Determine the [X, Y] coordinate at the center of the cell enclosing the given text.  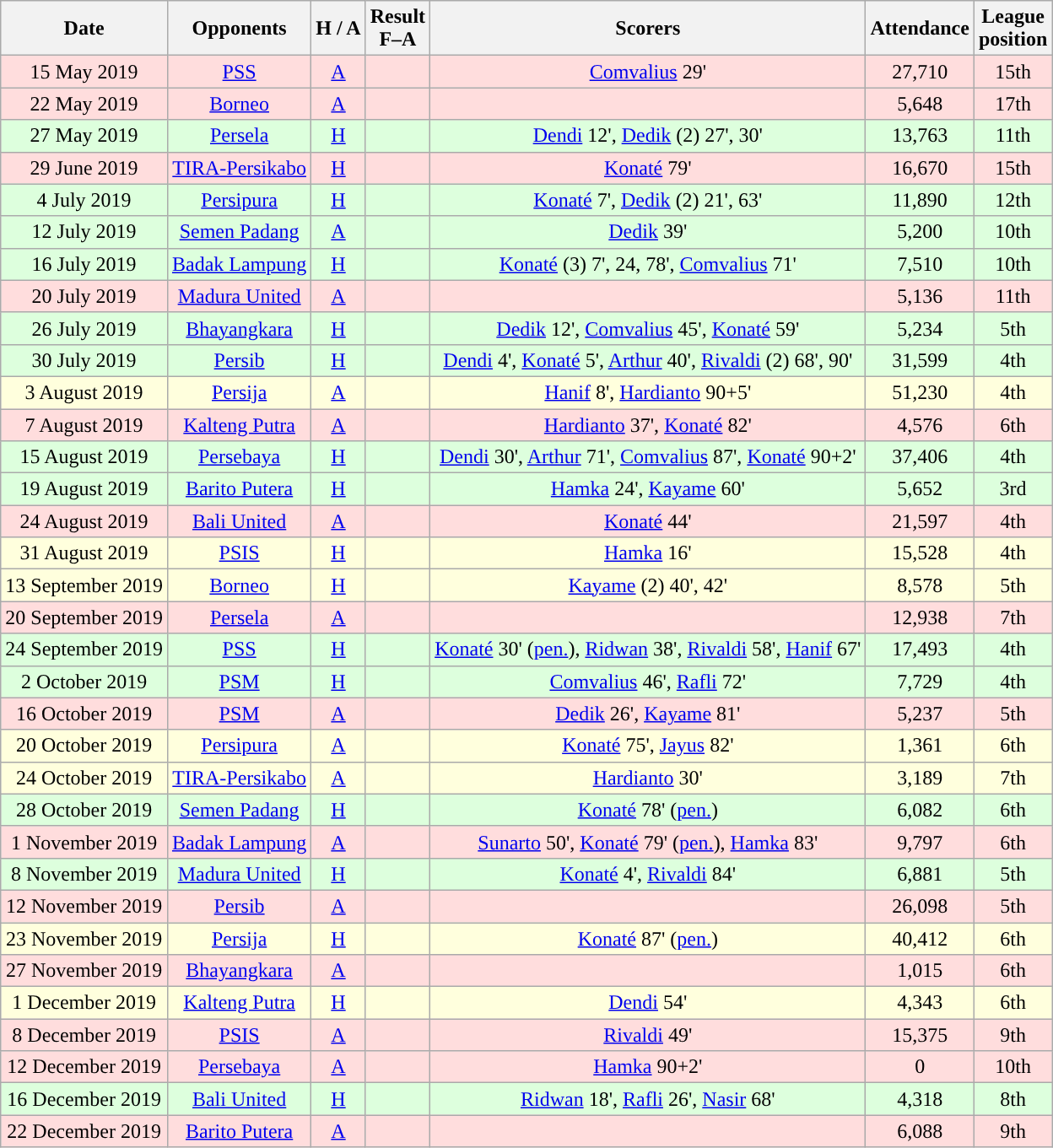
8th [1012, 1099]
3,189 [920, 778]
5,237 [920, 714]
12th [1012, 200]
29 June 2019 [84, 168]
Comvalius 29' [648, 72]
6,881 [920, 874]
13,763 [920, 136]
19 August 2019 [84, 489]
24 September 2019 [84, 649]
20 September 2019 [84, 617]
Rivaldi 49' [648, 1035]
12,938 [920, 617]
Hanif 8', Hardianto 90+5' [648, 392]
28 October 2019 [84, 810]
15 August 2019 [84, 457]
27 May 2019 [84, 136]
24 October 2019 [84, 778]
13 September 2019 [84, 585]
Konaté 78' (pen.) [648, 810]
Konaté 79' [648, 168]
12 July 2019 [84, 232]
15,375 [920, 1035]
Konaté 75', Jayus 82' [648, 746]
5,234 [920, 328]
30 July 2019 [84, 360]
16 December 2019 [84, 1099]
26 July 2019 [84, 328]
11,890 [920, 200]
12 December 2019 [84, 1067]
22 May 2019 [84, 104]
20 October 2019 [84, 746]
6,088 [920, 1131]
37,406 [920, 457]
Date [84, 29]
22 December 2019 [84, 1131]
8,578 [920, 585]
Dendi 12', Dedik (2) 27', 30' [648, 136]
Hamka 16' [648, 553]
Konaté 87' (pen.) [648, 939]
26,098 [920, 906]
5,200 [920, 232]
Dedik 12', Comvalius 45', Konaté 59' [648, 328]
4 July 2019 [84, 200]
5,136 [920, 296]
Hardianto 37', Konaté 82' [648, 424]
Konaté 44' [648, 521]
Kayame (2) 40', 42' [648, 585]
8 December 2019 [84, 1035]
8 November 2019 [84, 874]
3rd [1012, 489]
17,493 [920, 649]
Konaté 30' (pen.), Ridwan 38', Rivaldi 58', Hanif 67' [648, 649]
7,510 [920, 264]
Konaté 7', Dedik (2) 21', 63' [648, 200]
Opponents [239, 29]
4,318 [920, 1099]
27 November 2019 [84, 971]
7 August 2019 [84, 424]
1,015 [920, 971]
Konaté 4', Rivaldi 84' [648, 874]
20 July 2019 [84, 296]
H / A [338, 29]
Hardianto 30' [648, 778]
4,343 [920, 1003]
5,652 [920, 489]
1 December 2019 [84, 1003]
15,528 [920, 553]
Attendance [920, 29]
Dendi 54' [648, 1003]
Dendi 30', Arthur 71', Comvalius 87', Konaté 90+2' [648, 457]
24 August 2019 [84, 521]
Dedik 39' [648, 232]
12 November 2019 [84, 906]
17th [1012, 104]
6,082 [920, 810]
51,230 [920, 392]
Leagueposition [1012, 29]
16 July 2019 [84, 264]
4,576 [920, 424]
Comvalius 46', Rafli 72' [648, 682]
Ridwan 18', Rafli 26', Nasir 68' [648, 1099]
Scorers [648, 29]
2 October 2019 [84, 682]
3 August 2019 [84, 392]
21,597 [920, 521]
31 August 2019 [84, 553]
1 November 2019 [84, 842]
40,412 [920, 939]
Konaté (3) 7', 24, 78', Comvalius 71' [648, 264]
Dendi 4', Konaté 5', Arthur 40', Rivaldi (2) 68', 90' [648, 360]
16 October 2019 [84, 714]
Hamka 24', Kayame 60' [648, 489]
1,361 [920, 746]
5,648 [920, 104]
9,797 [920, 842]
Hamka 90+2' [648, 1067]
31,599 [920, 360]
Dedik 26', Kayame 81' [648, 714]
ResultF–A [397, 29]
Sunarto 50', Konaté 79' (pen.), Hamka 83' [648, 842]
15 May 2019 [84, 72]
16,670 [920, 168]
23 November 2019 [84, 939]
7,729 [920, 682]
27,710 [920, 72]
0 [920, 1067]
